Determine the [X, Y] coordinate at the center of the cell enclosing the given text.  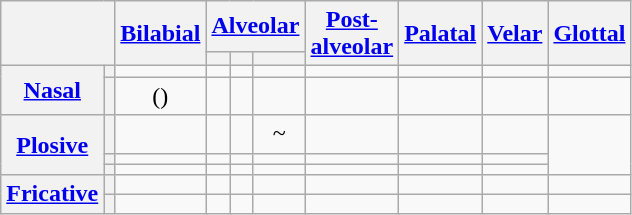
() [160, 96]
Plosive [52, 145]
Nasal [52, 90]
Glottal [590, 34]
~ [279, 134]
Post-alveolar [352, 34]
Palatal [440, 34]
Velar [515, 34]
Fricative [52, 194]
Alveolar [256, 26]
Bilabial [160, 34]
